Provide the (x, y) coordinate of the cell's center where the given text is located.  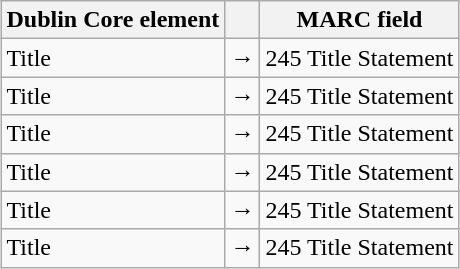
Dublin Core element (113, 20)
MARC field (360, 20)
